Identify which cell holds the provided text, then report its (X, Y) central coordinate. 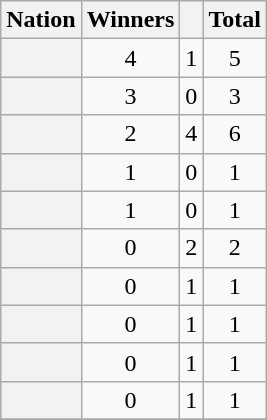
Winners (130, 20)
Total (235, 20)
Nation (41, 20)
5 (235, 58)
6 (235, 134)
